Return [X, Y] of the center of cell containing provided text 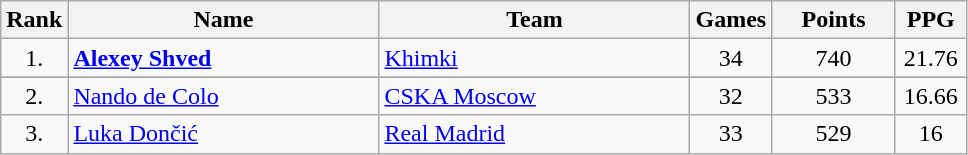
33 [731, 134]
740 [834, 58]
Team [534, 20]
Luka Dončić [224, 134]
2. [34, 96]
34 [731, 58]
CSKA Moscow [534, 96]
Nando de Colo [224, 96]
533 [834, 96]
32 [731, 96]
3. [34, 134]
Name [224, 20]
PPG [930, 20]
16 [930, 134]
1. [34, 58]
Real Madrid [534, 134]
Points [834, 20]
Alexey Shved [224, 58]
529 [834, 134]
Games [731, 20]
21.76 [930, 58]
16.66 [930, 96]
Rank [34, 20]
Khimki [534, 58]
